Locate the cell with the specified text and output its (X, Y) center coordinate. 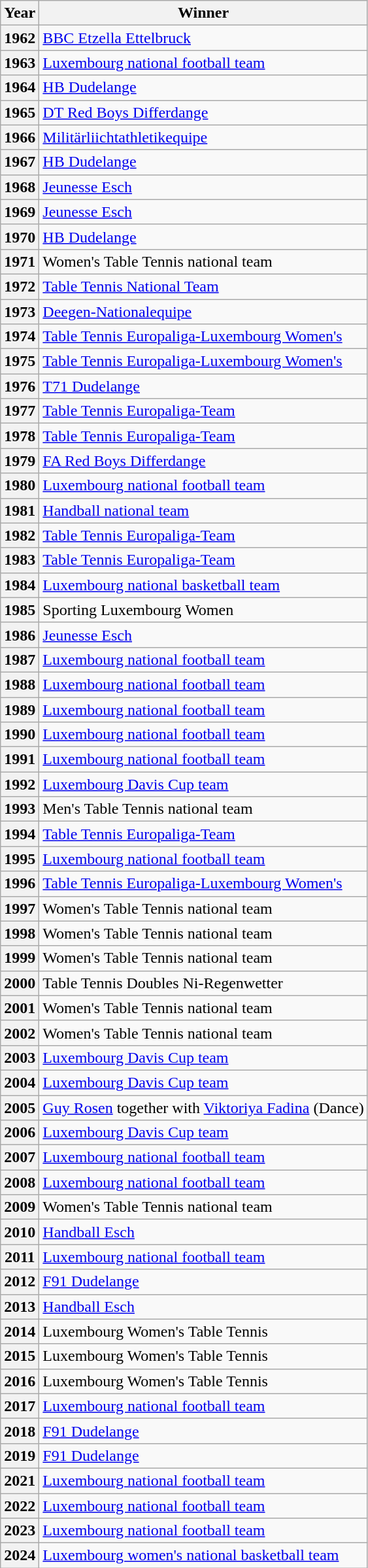
1971 (20, 261)
Handball national team (203, 510)
T71 Dudelange (203, 386)
Table Tennis Doubles Ni-Regenwetter (203, 983)
1989 (20, 709)
1988 (20, 684)
Militärliichtathletikequipe (203, 137)
Men's Table Tennis national team (203, 809)
2007 (20, 1158)
1978 (20, 436)
1984 (20, 585)
2001 (20, 1008)
1981 (20, 510)
1969 (20, 212)
Deegen-Nationalequipe (203, 312)
1983 (20, 560)
Table Tennis National Team (203, 286)
2011 (20, 1257)
1975 (20, 361)
2024 (20, 1556)
1966 (20, 137)
1997 (20, 909)
2022 (20, 1505)
2023 (20, 1531)
2018 (20, 1431)
2000 (20, 983)
Sporting Luxembourg Women (203, 610)
Year (20, 13)
1991 (20, 759)
1968 (20, 187)
1970 (20, 237)
2016 (20, 1381)
BBC Etzella Ettelbruck (203, 38)
1972 (20, 286)
1993 (20, 809)
1974 (20, 337)
1977 (20, 411)
1995 (20, 859)
2004 (20, 1082)
2006 (20, 1133)
1985 (20, 610)
1998 (20, 933)
1973 (20, 312)
DT Red Boys Differdange (203, 112)
2002 (20, 1033)
1992 (20, 784)
Luxembourg women's national basketball team (203, 1556)
1963 (20, 63)
1999 (20, 958)
1965 (20, 112)
1976 (20, 386)
2005 (20, 1108)
2003 (20, 1058)
1996 (20, 884)
2010 (20, 1232)
1962 (20, 38)
1987 (20, 659)
1990 (20, 735)
1994 (20, 834)
2015 (20, 1356)
2019 (20, 1456)
Guy Rosen together with Viktoriya Fadina (Dance) (203, 1108)
FA Red Boys Differdange (203, 461)
Luxembourg national basketball team (203, 585)
2014 (20, 1331)
2008 (20, 1182)
2021 (20, 1480)
1979 (20, 461)
2012 (20, 1282)
1986 (20, 635)
1964 (20, 88)
1982 (20, 535)
2013 (20, 1307)
1980 (20, 486)
Winner (203, 13)
2017 (20, 1406)
1967 (20, 162)
2009 (20, 1207)
